Detect which cell encompasses the target text, then output its (x, y) center coordinate. 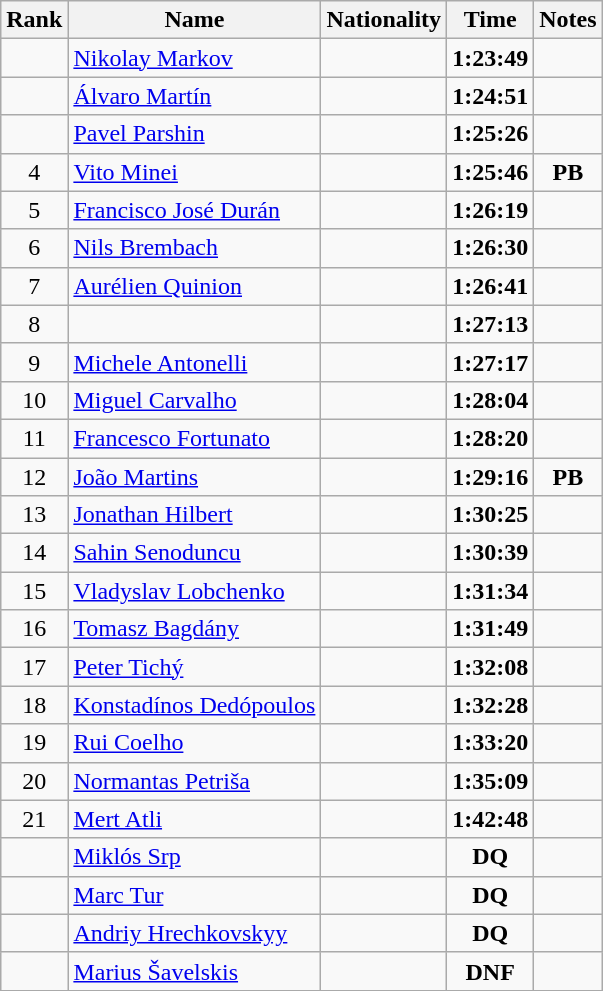
6 (34, 248)
4 (34, 172)
1:31:49 (490, 629)
Miguel Carvalho (194, 400)
13 (34, 515)
18 (34, 705)
1:29:16 (490, 477)
1:31:34 (490, 591)
5 (34, 210)
Time (490, 20)
Andriy Hrechkovskyy (194, 933)
Peter Tichý (194, 667)
1:25:46 (490, 172)
1:26:19 (490, 210)
21 (34, 819)
1:30:39 (490, 553)
1:23:49 (490, 58)
Michele Antonelli (194, 362)
9 (34, 362)
1:42:48 (490, 819)
João Martins (194, 477)
17 (34, 667)
1:35:09 (490, 781)
Nils Brembach (194, 248)
10 (34, 400)
15 (34, 591)
Mert Atli (194, 819)
1:28:04 (490, 400)
Tomasz Bagdány (194, 629)
Jonathan Hilbert (194, 515)
Vladyslav Lobchenko (194, 591)
20 (34, 781)
Rank (34, 20)
7 (34, 286)
1:28:20 (490, 438)
1:32:08 (490, 667)
1:32:28 (490, 705)
Nikolay Markov (194, 58)
Marc Tur (194, 895)
Rui Coelho (194, 743)
1:30:25 (490, 515)
1:24:51 (490, 96)
1:26:30 (490, 248)
DNF (490, 971)
Pavel Parshin (194, 134)
19 (34, 743)
Aurélien Quinion (194, 286)
Marius Šavelskis (194, 971)
1:33:20 (490, 743)
1:27:17 (490, 362)
16 (34, 629)
Francisco José Durán (194, 210)
Name (194, 20)
Miklós Srp (194, 857)
Nationality (384, 20)
1:25:26 (490, 134)
Sahin Senoduncu (194, 553)
Francesco Fortunato (194, 438)
Konstadínos Dedópoulos (194, 705)
1:26:41 (490, 286)
Álvaro Martín (194, 96)
14 (34, 553)
Notes (568, 20)
12 (34, 477)
11 (34, 438)
1:27:13 (490, 324)
8 (34, 324)
Normantas Petriša (194, 781)
Vito Minei (194, 172)
